From the cell containing the given text, extract its center point as (x, y) coordinate. 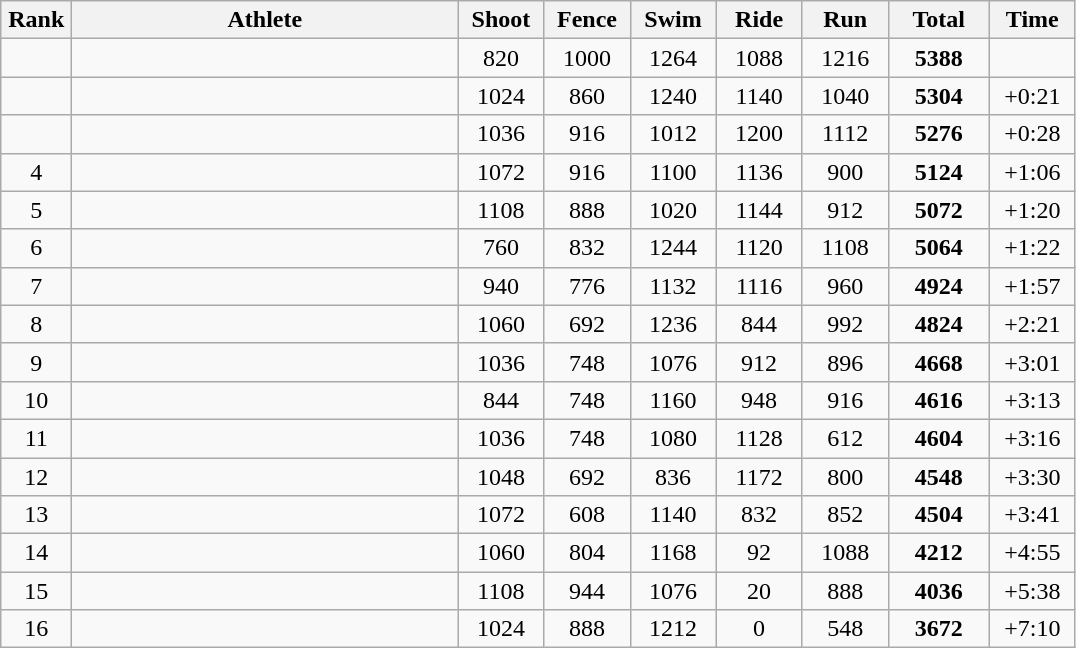
1172 (759, 477)
+3:01 (1032, 362)
4504 (938, 515)
13 (36, 515)
1160 (673, 400)
944 (587, 591)
4604 (938, 438)
1244 (673, 248)
10 (36, 400)
16 (36, 629)
+3:13 (1032, 400)
4924 (938, 286)
776 (587, 286)
1236 (673, 324)
896 (845, 362)
+1:57 (1032, 286)
Shoot (501, 20)
1000 (587, 58)
6 (36, 248)
5388 (938, 58)
1136 (759, 172)
+7:10 (1032, 629)
92 (759, 553)
Total (938, 20)
4036 (938, 591)
Time (1032, 20)
+3:41 (1032, 515)
1080 (673, 438)
1216 (845, 58)
612 (845, 438)
Rank (36, 20)
1100 (673, 172)
1048 (501, 477)
1128 (759, 438)
5072 (938, 210)
1240 (673, 96)
Run (845, 20)
+0:28 (1032, 134)
1168 (673, 553)
5 (36, 210)
852 (845, 515)
+3:16 (1032, 438)
4668 (938, 362)
4548 (938, 477)
1200 (759, 134)
3672 (938, 629)
1264 (673, 58)
5124 (938, 172)
800 (845, 477)
4 (36, 172)
1144 (759, 210)
804 (587, 553)
+3:30 (1032, 477)
1012 (673, 134)
4616 (938, 400)
Swim (673, 20)
5276 (938, 134)
836 (673, 477)
Athlete (265, 20)
Fence (587, 20)
1020 (673, 210)
960 (845, 286)
1120 (759, 248)
+4:55 (1032, 553)
+5:38 (1032, 591)
1116 (759, 286)
+0:21 (1032, 96)
4212 (938, 553)
7 (36, 286)
5304 (938, 96)
+1:22 (1032, 248)
+1:06 (1032, 172)
760 (501, 248)
940 (501, 286)
+2:21 (1032, 324)
4824 (938, 324)
1112 (845, 134)
1212 (673, 629)
0 (759, 629)
12 (36, 477)
900 (845, 172)
608 (587, 515)
860 (587, 96)
11 (36, 438)
14 (36, 553)
992 (845, 324)
5064 (938, 248)
+1:20 (1032, 210)
Ride (759, 20)
1040 (845, 96)
948 (759, 400)
9 (36, 362)
15 (36, 591)
1132 (673, 286)
20 (759, 591)
548 (845, 629)
8 (36, 324)
820 (501, 58)
